Locate the cell with the specified text and output its [X, Y] center coordinate. 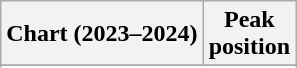
Chart (2023–2024) [102, 34]
Peakposition [249, 34]
